Identify which cell holds the provided text, then report its (x, y) central coordinate. 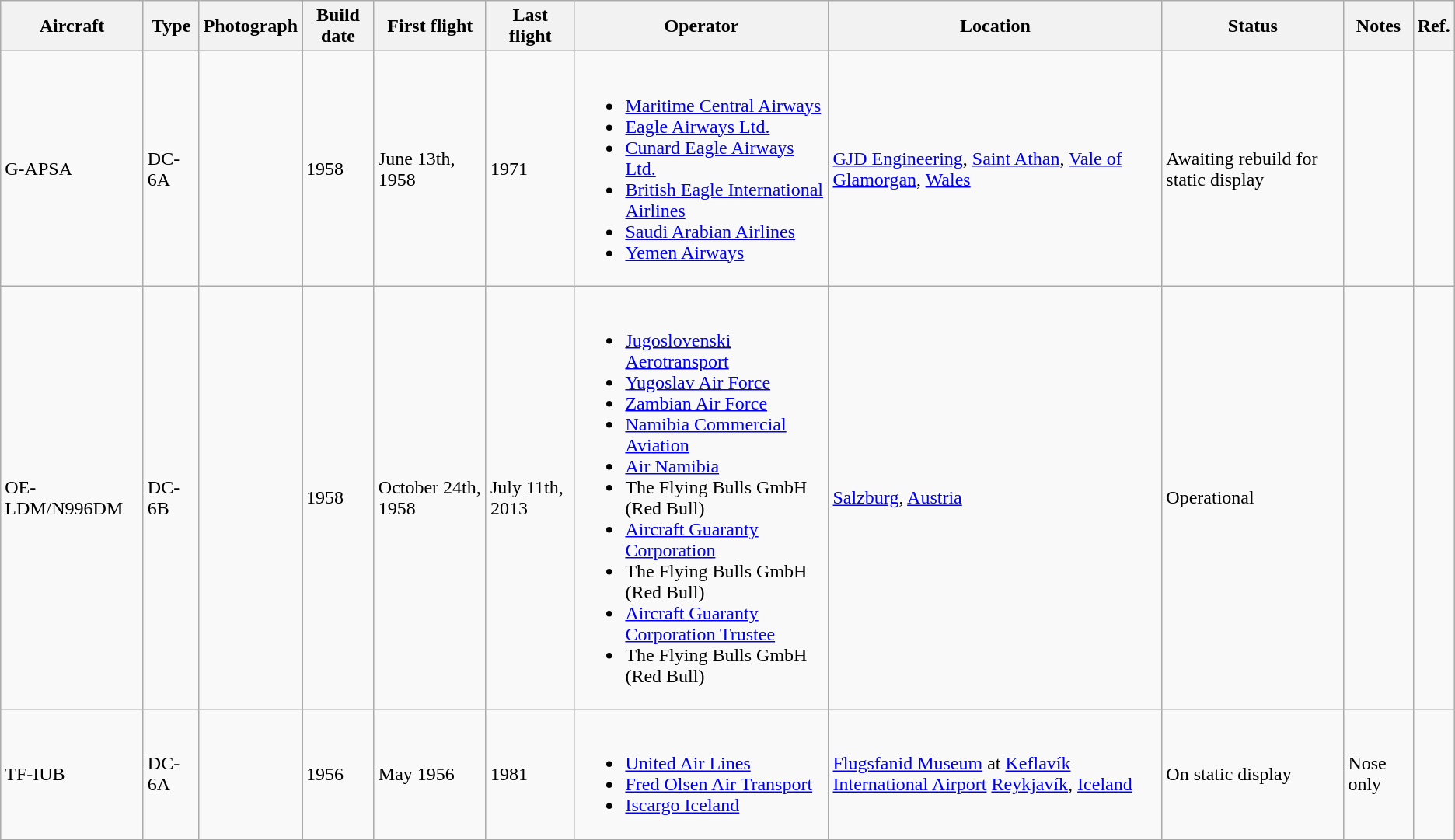
United Air LinesFred Olsen Air TransportIscargo Iceland (701, 774)
May 1956 (430, 774)
Operational (1253, 497)
June 13th, 1958 (430, 169)
Salzburg, Austria (995, 497)
Operator (701, 26)
GJD Engineering, Saint Athan, Vale of Glamorgan, Wales (995, 169)
Nose only (1379, 774)
Flugsfanid Museum at Keflavík International Airport Reykjavík, Iceland (995, 774)
First flight (430, 26)
DC-6B (171, 497)
October 24th, 1958 (430, 497)
July 11th, 2013 (530, 497)
1956 (339, 774)
Aircraft (72, 26)
Build date (339, 26)
Last flight (530, 26)
On static display (1253, 774)
Type (171, 26)
Ref. (1433, 26)
1981 (530, 774)
Photograph (250, 26)
Location (995, 26)
Awaiting rebuild for static display (1253, 169)
Maritime Central AirwaysEagle Airways Ltd.Cunard Eagle Airways Ltd.British Eagle International AirlinesSaudi Arabian AirlinesYemen Airways (701, 169)
Notes (1379, 26)
1971 (530, 169)
Status (1253, 26)
TF-IUB (72, 774)
G-APSA (72, 169)
OE-LDM/N996DM (72, 497)
